Scan for the cell matching the given text and deliver its (x, y) coordinate at center. 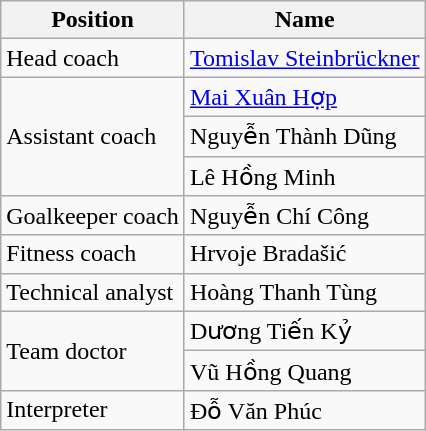
Vũ Hồng Quang (304, 371)
Name (304, 20)
Nguyễn Chí Công (304, 216)
Mai Xuân Hợp (304, 97)
Goalkeeper coach (93, 216)
Technical analyst (93, 292)
Team doctor (93, 350)
Assistant coach (93, 136)
Tomislav Steinbrückner (304, 58)
Nguyễn Thành Dũng (304, 136)
Đỗ Văn Phúc (304, 410)
Position (93, 20)
Lê Hồng Minh (304, 176)
Hoàng Thanh Tùng (304, 292)
Fitness coach (93, 254)
Interpreter (93, 410)
Head coach (93, 58)
Hrvoje Bradašić (304, 254)
Dương Tiến Kỷ (304, 331)
